Scan for the cell matching the given text and deliver its (x, y) coordinate at center. 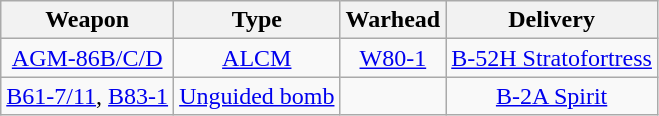
ALCM (257, 58)
Warhead (393, 20)
Weapon (88, 20)
Delivery (552, 20)
Type (257, 20)
B-52H Stratofortress (552, 58)
B-2A Spirit (552, 96)
W80-1 (393, 58)
AGM-86B/C/D (88, 58)
B61-7/11, B83-1 (88, 96)
Unguided bomb (257, 96)
